Output the (x, y) coordinate of the center of the cell containing the given text.  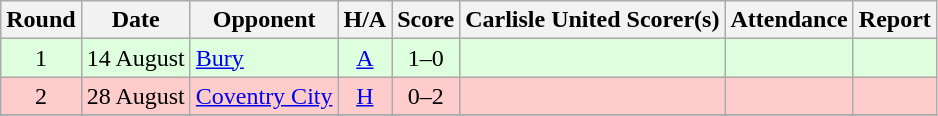
1 (41, 58)
Date (136, 20)
Coventry City (264, 96)
28 August (136, 96)
Score (426, 20)
1–0 (426, 58)
H/A (365, 20)
Attendance (789, 20)
2 (41, 96)
Opponent (264, 20)
H (365, 96)
Report (894, 20)
Round (41, 20)
14 August (136, 58)
A (365, 58)
Bury (264, 58)
0–2 (426, 96)
Carlisle United Scorer(s) (592, 20)
